Find where the given text appears and provide that cell's center as [x, y] coordinate. 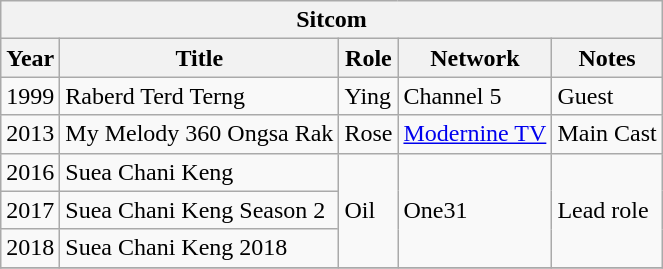
My Melody 360 Ongsa Rak [200, 134]
Main Cast [607, 134]
Lead role [607, 210]
2017 [30, 210]
Notes [607, 58]
Modernine TV [475, 134]
Suea Chani Keng 2018 [200, 248]
Role [368, 58]
Raberd Terd Terng [200, 96]
Title [200, 58]
1999 [30, 96]
Oil [368, 210]
2018 [30, 248]
Ying [368, 96]
2016 [30, 172]
Guest [607, 96]
Network [475, 58]
Year [30, 58]
One31 [475, 210]
Suea Chani Keng Season 2 [200, 210]
Suea Chani Keng [200, 172]
2013 [30, 134]
Sitcom [332, 20]
Channel 5 [475, 96]
Rose [368, 134]
